From the cell containing the given text, extract its center point as [x, y] coordinate. 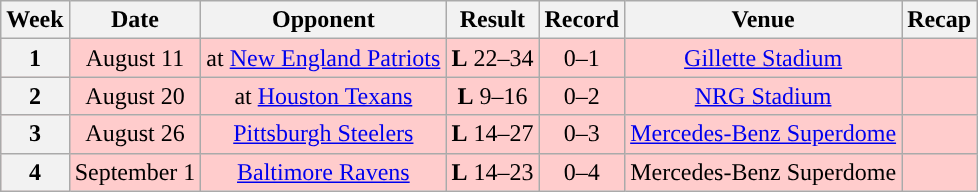
L 14–27 [492, 134]
Record [582, 20]
L 9–16 [492, 96]
0–2 [582, 96]
Gillette Stadium [764, 58]
at New England Patriots [324, 58]
August 20 [135, 96]
0–3 [582, 134]
August 11 [135, 58]
August 26 [135, 134]
1 [35, 58]
Baltimore Ravens [324, 172]
2 [35, 96]
Date [135, 20]
Venue [764, 20]
4 [35, 172]
Pittsburgh Steelers [324, 134]
Result [492, 20]
NRG Stadium [764, 96]
Opponent [324, 20]
September 1 [135, 172]
L 22–34 [492, 58]
3 [35, 134]
Recap [940, 20]
0–4 [582, 172]
0–1 [582, 58]
at Houston Texans [324, 96]
L 14–23 [492, 172]
Week [35, 20]
